Provide the [x, y] coordinate of the cell's center where the given text is located.  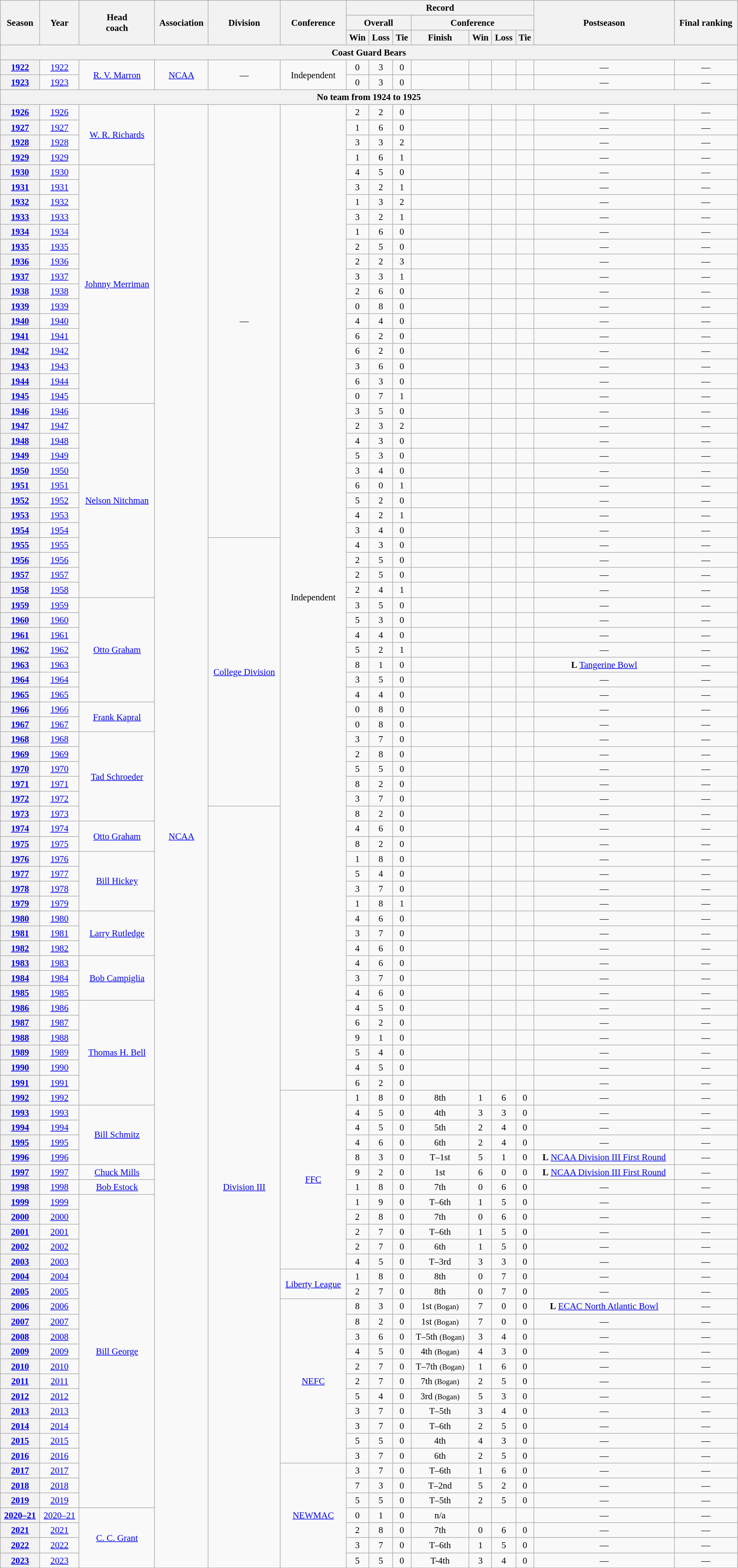
Bob Campiglia [117, 978]
Record [440, 8]
Final ranking [706, 23]
Bob Estock [117, 1187]
5th [440, 1127]
4th (Bogan) [440, 1351]
Overall [379, 23]
7th (Bogan) [440, 1381]
C. C. Grant [117, 1538]
Larry Rutledge [117, 933]
Johnny Merriman [117, 284]
L Tangerine Bowl [604, 665]
Association [181, 23]
Thomas H. Bell [117, 1053]
R. V. Marron [117, 75]
T–3rd [440, 1262]
1st [440, 1172]
NEWMAC [313, 1515]
Bill Hickey [117, 881]
n/a [440, 1516]
Finish [440, 38]
Division III [244, 1187]
T–5th (Bogan) [440, 1337]
W. R. Richards [117, 135]
FFC [313, 1179]
College Division [244, 672]
Chuck Mills [117, 1172]
T–7th (Bogan) [440, 1366]
Tad Schroeder [117, 777]
NEFC [313, 1381]
Nelson Nitchman [117, 500]
T–2nd [440, 1486]
T-4th [440, 1560]
No team from 1924 to 1925 [369, 97]
Season [20, 23]
Frank Kapral [117, 717]
3rd (Bogan) [440, 1396]
Headcoach [117, 23]
Postseason [604, 23]
Liberty League [313, 1284]
Division [244, 23]
Bill George [117, 1351]
L ECAC North Atlantic Bowl [604, 1307]
T–1st [440, 1157]
Year [60, 23]
Bill Schmitz [117, 1135]
Coast Guard Bears [369, 53]
